Capture the cell that displays the provided text and extract its [X, Y] central coordinate. 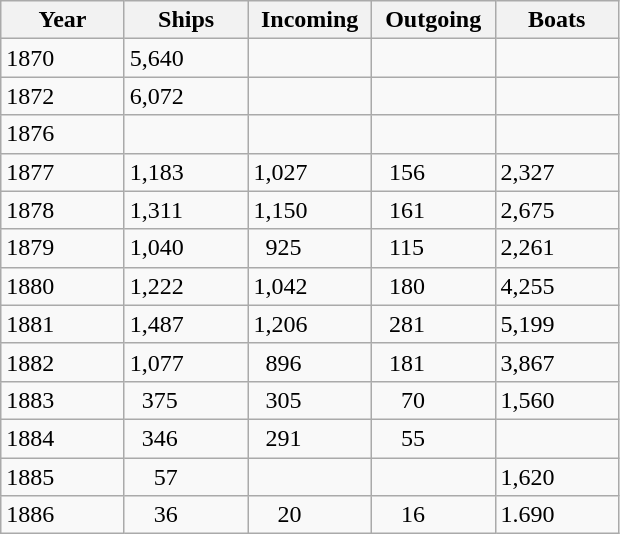
181 [433, 362]
1,040 [186, 248]
1884 [63, 438]
156 [433, 172]
Year [63, 20]
1,042 [310, 286]
1876 [63, 134]
281 [433, 324]
36 [186, 515]
1,183 [186, 172]
1877 [63, 172]
161 [433, 210]
1872 [63, 96]
20 [310, 515]
1,222 [186, 286]
1880 [63, 286]
Ships [186, 20]
2,327 [557, 172]
346 [186, 438]
55 [433, 438]
1883 [63, 400]
2,675 [557, 210]
Outgoing [433, 20]
2,261 [557, 248]
1,077 [186, 362]
1,150 [310, 210]
180 [433, 286]
1882 [63, 362]
1885 [63, 477]
1,206 [310, 324]
1879 [63, 248]
375 [186, 400]
305 [310, 400]
3,867 [557, 362]
925 [310, 248]
4,255 [557, 286]
896 [310, 362]
1,027 [310, 172]
1,311 [186, 210]
5,640 [186, 58]
115 [433, 248]
1,560 [557, 400]
Boats [557, 20]
291 [310, 438]
1886 [63, 515]
1,620 [557, 477]
1878 [63, 210]
1881 [63, 324]
70 [433, 400]
57 [186, 477]
1.690 [557, 515]
5,199 [557, 324]
1,487 [186, 324]
Incoming [310, 20]
16 [433, 515]
6,072 [186, 96]
1870 [63, 58]
